Return (x, y) of the center of cell containing provided text 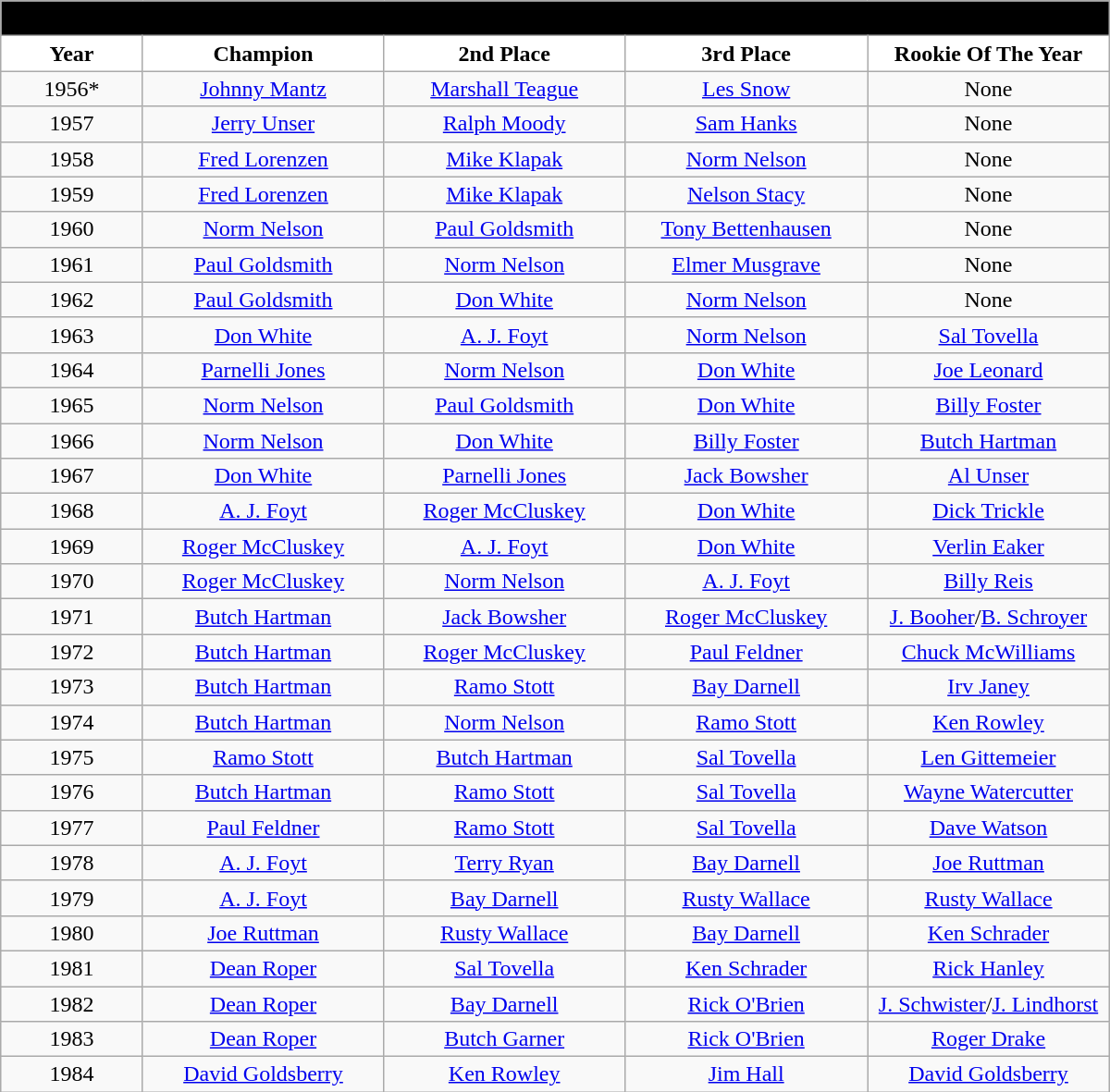
Jim Hall (746, 1074)
Marshall Teague (505, 89)
Al Unser (988, 476)
1959 (72, 194)
Sam Hanks (746, 124)
J. Booher/B. Schroyer (988, 617)
Les Snow (746, 89)
1957 (72, 124)
Jerry Unser (263, 124)
1982 (72, 1003)
1956* (72, 89)
Len Gittemeier (988, 757)
1962 (72, 300)
1971 (72, 617)
Joe Leonard (988, 370)
1965 (72, 405)
1980 (72, 933)
1983 (72, 1039)
1964 (72, 370)
Dave Watson (988, 828)
1981 (72, 968)
Ralph Moody (505, 124)
2nd Place (505, 54)
1975 (72, 757)
1963 (72, 335)
Billy Reis (988, 582)
1977 (72, 828)
1958 (72, 159)
Butch Garner (505, 1039)
1960 (72, 229)
Elmer Musgrave (746, 264)
Tony Bettenhausen (746, 229)
Champion (263, 54)
Johnny Mantz (263, 89)
1961 (72, 264)
J. Schwister/J. Lindhorst (988, 1003)
1972 (72, 652)
1984 (72, 1074)
1978 (72, 863)
1966 (72, 441)
Past Champions (555, 18)
1974 (72, 722)
1969 (72, 546)
Roger Drake (988, 1039)
Terry Ryan (505, 863)
Nelson Stacy (746, 194)
3rd Place (746, 54)
Wayne Watercutter (988, 792)
1968 (72, 511)
1967 (72, 476)
Dick Trickle (988, 511)
1973 (72, 687)
Irv Janey (988, 687)
Rookie Of The Year (988, 54)
Year (72, 54)
1976 (72, 792)
1970 (72, 582)
Rick Hanley (988, 968)
1979 (72, 898)
Chuck McWilliams (988, 652)
Verlin Eaker (988, 546)
